Return [x, y] of the center of cell containing provided text 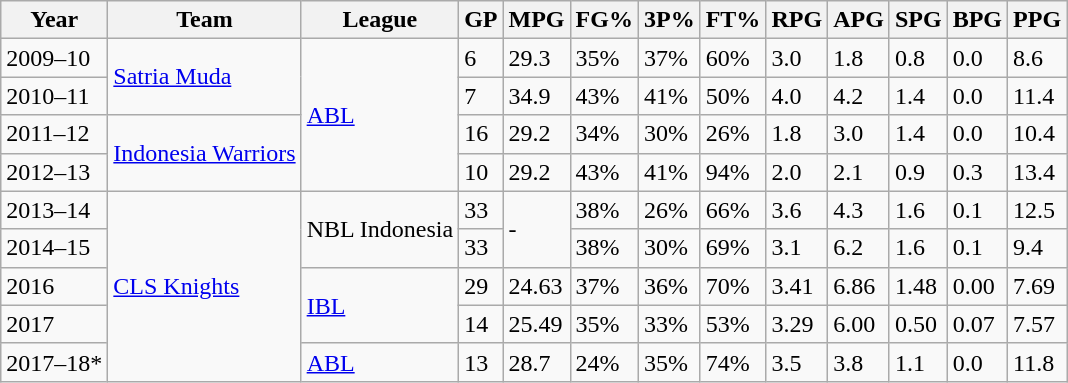
36% [669, 286]
4.0 [797, 96]
6.00 [859, 324]
70% [733, 286]
2014–15 [54, 248]
2017 [54, 324]
CLS Knights [204, 286]
25.49 [536, 324]
2011–12 [54, 134]
Team [204, 20]
2016 [54, 286]
0.3 [977, 172]
60% [733, 58]
PPG [1038, 20]
6.86 [859, 286]
34.9 [536, 96]
FG% [604, 20]
2012–13 [54, 172]
53% [733, 324]
7.57 [1038, 324]
BPG [977, 20]
Satria Muda [204, 77]
0.8 [918, 58]
0.07 [977, 324]
Year [54, 20]
IBL [380, 305]
11.8 [1038, 362]
8.6 [1038, 58]
Indonesia Warriors [204, 153]
16 [481, 134]
2017–18* [54, 362]
33% [669, 324]
0.50 [918, 324]
14 [481, 324]
NBL Indonesia [380, 229]
11.4 [1038, 96]
50% [733, 96]
3.8 [859, 362]
9.4 [1038, 248]
6.2 [859, 248]
29 [481, 286]
GP [481, 20]
7 [481, 96]
24.63 [536, 286]
3.6 [797, 210]
1.1 [918, 362]
3.1 [797, 248]
4.2 [859, 96]
MPG [536, 20]
3P% [669, 20]
28.7 [536, 362]
2010–11 [54, 96]
12.5 [1038, 210]
0.00 [977, 286]
13 [481, 362]
RPG [797, 20]
66% [733, 210]
29.3 [536, 58]
2.0 [797, 172]
3.29 [797, 324]
10.4 [1038, 134]
13.4 [1038, 172]
FT% [733, 20]
2.1 [859, 172]
2009–10 [54, 58]
0.9 [918, 172]
34% [604, 134]
SPG [918, 20]
69% [733, 248]
24% [604, 362]
7.69 [1038, 286]
10 [481, 172]
3.41 [797, 286]
94% [733, 172]
3.5 [797, 362]
League [380, 20]
2013–14 [54, 210]
- [536, 229]
APG [859, 20]
74% [733, 362]
6 [481, 58]
1.48 [918, 286]
4.3 [859, 210]
